Determine the (X, Y) coordinate at the center of the cell enclosing the given text.  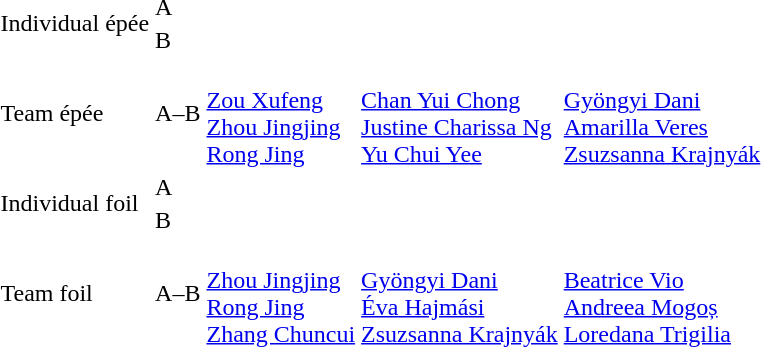
Zou XufengZhou JingjingRong Jing (281, 114)
A (178, 187)
A–B (178, 114)
Chan Yui ChongJustine Charissa NgYu Chui Yee (460, 114)
